Identify which cell holds the provided text, then report its (X, Y) central coordinate. 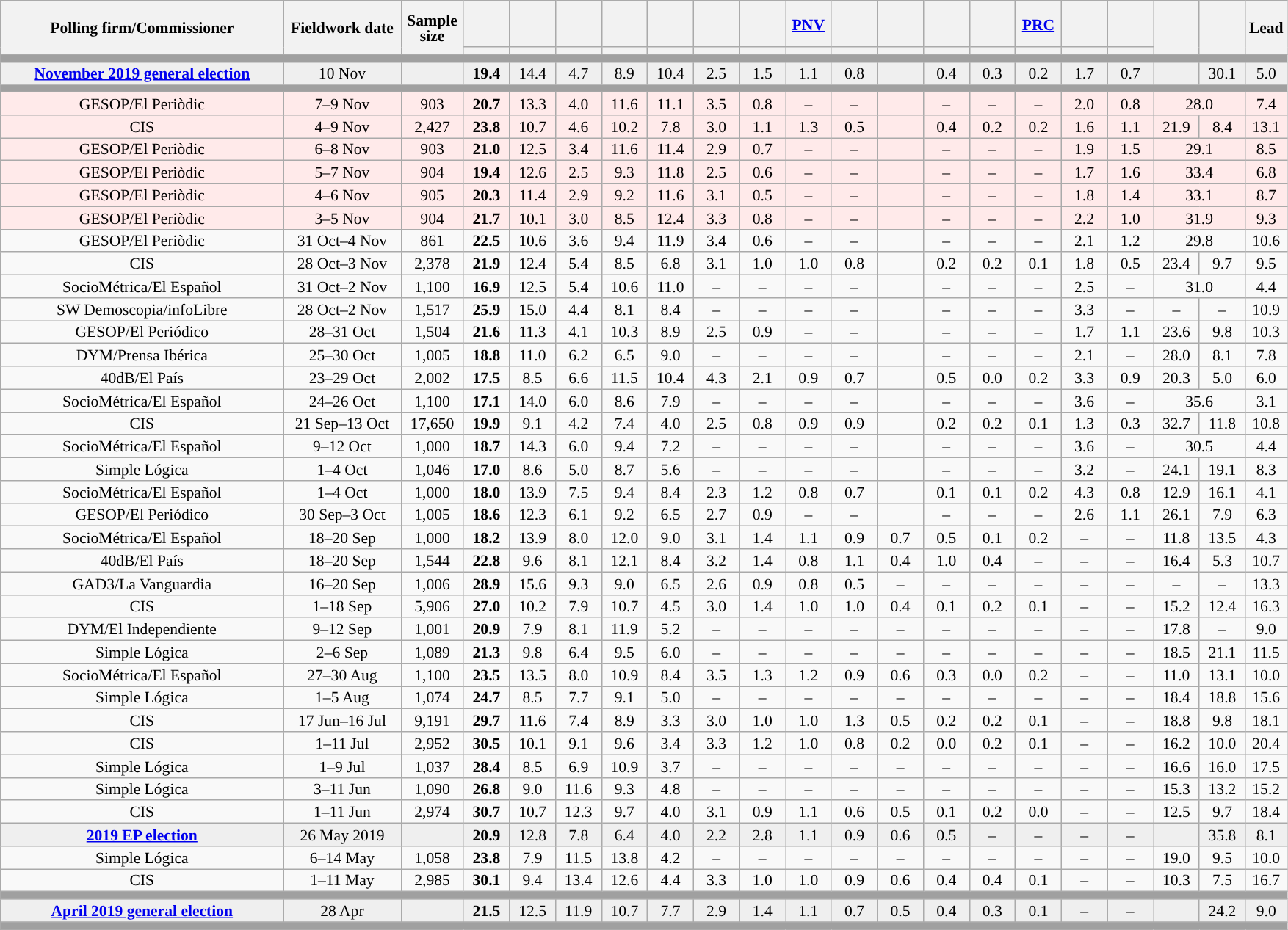
32.7 (1176, 423)
18.6 (486, 515)
April 2019 general election (142, 910)
1,074 (432, 697)
DYM/El Independiente (142, 630)
18.7 (486, 446)
November 2019 general election (142, 73)
2.3 (717, 492)
31 Oct–2 Nov (342, 286)
SW Demoscopia/infoLibre (142, 310)
13.8 (624, 857)
21.6 (486, 332)
18.2 (486, 537)
2,985 (432, 881)
30 Sep–3 Oct (342, 515)
4.7 (579, 73)
6–8 Nov (342, 150)
1,517 (432, 310)
6.3 (1266, 515)
7.2 (671, 446)
28.9 (486, 583)
4–9 Nov (342, 126)
1–9 Jul (342, 766)
17 Jun–16 Jul (342, 721)
2.0 (1084, 104)
10.8 (1266, 423)
2,952 (432, 743)
1,001 (432, 630)
12.0 (624, 537)
4.6 (579, 126)
35.6 (1198, 401)
28 Oct–2 Nov (342, 310)
3.7 (671, 766)
5.6 (671, 470)
31.9 (1198, 217)
2–6 Sep (342, 652)
26 May 2019 (342, 835)
18.1 (1266, 721)
9,191 (432, 721)
2,974 (432, 812)
19.0 (1176, 857)
9–12 Sep (342, 630)
24.1 (1176, 470)
1–5 Aug (342, 697)
7–9 Nov (342, 104)
3–5 Nov (342, 217)
28 Apr (342, 910)
1,046 (432, 470)
23.5 (486, 675)
28 Oct–3 Nov (342, 264)
11.3 (533, 332)
14.0 (533, 401)
16.3 (1266, 606)
16.1 (1222, 492)
5.2 (671, 630)
4.5 (671, 606)
14.4 (533, 73)
1,544 (432, 561)
35.8 (1222, 835)
905 (432, 195)
29.7 (486, 721)
1–11 Jun (342, 812)
24–26 Oct (342, 401)
20.7 (486, 104)
4.8 (671, 788)
28.4 (486, 766)
2,378 (432, 264)
16.9 (486, 286)
2.8 (762, 835)
16.0 (1222, 766)
2.7 (717, 515)
6.9 (579, 766)
6.1 (579, 515)
19.1 (1222, 470)
3–11 Jun (342, 788)
12.9 (1176, 492)
21.1 (1222, 652)
17.8 (1176, 630)
18.5 (1176, 652)
30.7 (486, 812)
6.2 (579, 355)
Lead (1266, 28)
29.1 (1198, 150)
13.4 (579, 881)
1,006 (432, 583)
16.7 (1266, 881)
2,002 (432, 377)
18.0 (486, 492)
22.8 (486, 561)
21.3 (486, 652)
11.1 (671, 104)
2019 EP election (142, 835)
PRC (1038, 23)
21.7 (486, 217)
10 Nov (342, 73)
19.9 (486, 423)
26.1 (1176, 515)
5.3 (1222, 561)
6–14 May (342, 857)
25–30 Oct (342, 355)
Fieldwork date (342, 28)
22.5 (486, 241)
16–20 Sep (342, 583)
8.3 (1266, 470)
15.3 (1176, 788)
GAD3/La Vanguardia (142, 583)
29.8 (1198, 241)
23.6 (1176, 332)
25.9 (486, 310)
9–12 Oct (342, 446)
24.2 (1222, 910)
27.0 (486, 606)
17.1 (486, 401)
23–29 Oct (342, 377)
1–11 May (342, 881)
861 (432, 241)
26.8 (486, 788)
6.6 (579, 377)
5–7 Nov (342, 172)
1,058 (432, 857)
1–11 Jul (342, 743)
PNV (809, 23)
Polling firm/Commissioner (142, 28)
21.0 (486, 150)
21.5 (486, 910)
17,650 (432, 423)
33.4 (1198, 172)
2,427 (432, 126)
DYM/Prensa Ibérica (142, 355)
16.6 (1176, 766)
1–18 Sep (342, 606)
23.4 (1176, 264)
27–30 Aug (342, 675)
24.7 (486, 697)
21 Sep–13 Oct (342, 423)
28–31 Oct (342, 332)
33.1 (1198, 195)
1,504 (432, 332)
16.4 (1176, 561)
17.0 (486, 470)
15.0 (533, 310)
31.0 (1198, 286)
1,089 (432, 652)
31 Oct–4 Nov (342, 241)
1.9 (1084, 150)
14.3 (533, 446)
Sample size (432, 28)
20.4 (1266, 743)
4–6 Nov (342, 195)
1,090 (432, 788)
12.1 (624, 561)
5,906 (432, 606)
1,037 (432, 766)
16.2 (1176, 743)
13.2 (1222, 788)
12.8 (533, 835)
